Output the [X, Y] coordinate of the center of the cell containing the given text.  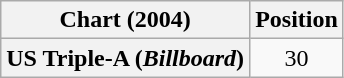
30 [297, 58]
Chart (2004) [126, 20]
US Triple-A (Billboard) [126, 58]
Position [297, 20]
